For the text-containing cell, return its midpoint in [x, y] coordinate format. 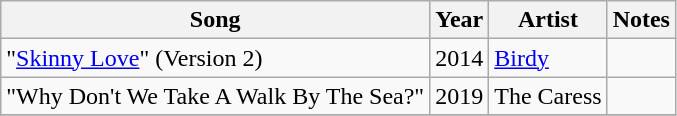
Song [216, 20]
Notes [641, 20]
"Skinny Love" (Version 2) [216, 58]
2014 [460, 58]
Birdy [548, 58]
The Caress [548, 96]
Artist [548, 20]
"Why Don't We Take A Walk By The Sea?" [216, 96]
Year [460, 20]
2019 [460, 96]
